Search for the cell housing the specified text and yield its (X, Y) center coordinate. 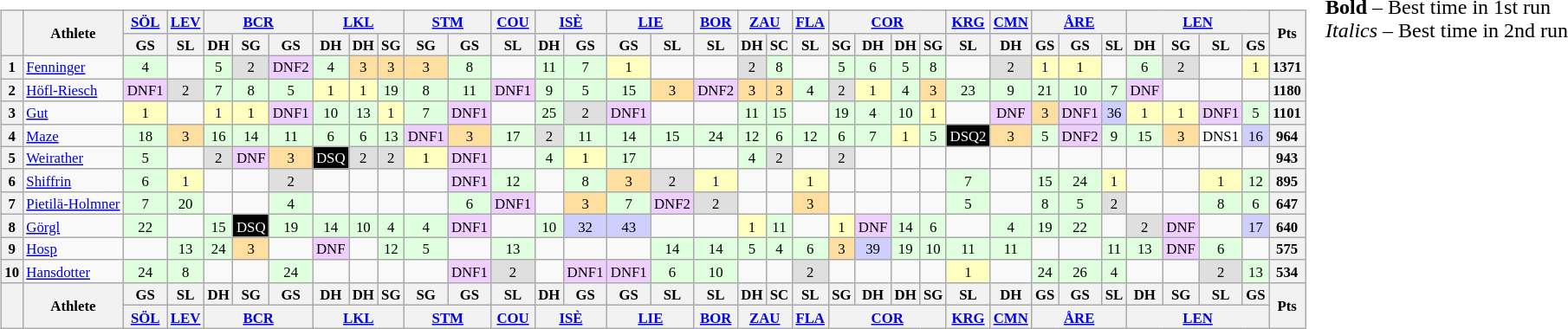
Weirather (73, 158)
25 (549, 113)
DSQ2 (968, 135)
21 (1045, 90)
964 (1287, 135)
1371 (1287, 67)
Fenninger (73, 67)
943 (1287, 158)
Hosp (73, 248)
36 (1114, 113)
647 (1287, 203)
Görgl (73, 226)
43 (629, 226)
Maze (73, 135)
640 (1287, 226)
575 (1287, 248)
Gut (73, 113)
18 (146, 135)
Höfl-Riesch (73, 90)
Shiffrin (73, 180)
534 (1287, 271)
26 (1080, 271)
23 (968, 90)
1180 (1287, 90)
Hansdotter (73, 271)
895 (1287, 180)
DNS1 (1221, 135)
32 (586, 226)
Pietilä-Holmner (73, 203)
39 (873, 248)
1101 (1287, 113)
20 (185, 203)
